Extract the (x, y) coordinate from the center of the cell holding the provided text.  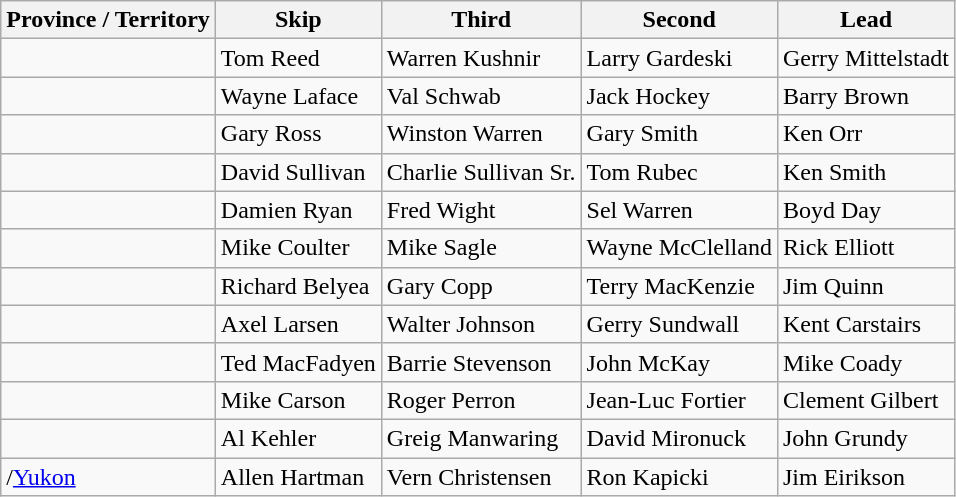
Ted MacFadyen (298, 362)
Jim Quinn (866, 286)
Val Schwab (481, 96)
Axel Larsen (298, 324)
Boyd Day (866, 210)
Mike Carson (298, 400)
Gary Copp (481, 286)
Province / Territory (108, 20)
Al Kehler (298, 438)
Gary Smith (679, 134)
Warren Kushnir (481, 58)
Barry Brown (866, 96)
Greig Manwaring (481, 438)
Vern Christensen (481, 477)
John Grundy (866, 438)
Third (481, 20)
Gerry Sundwall (679, 324)
Roger Perron (481, 400)
Wayne McClelland (679, 248)
Ken Orr (866, 134)
Gary Ross (298, 134)
Kent Carstairs (866, 324)
Ken Smith (866, 172)
Jim Eirikson (866, 477)
Mike Sagle (481, 248)
Jean-Luc Fortier (679, 400)
Fred Wight (481, 210)
Terry MacKenzie (679, 286)
David Mironuck (679, 438)
Sel Warren (679, 210)
Rick Elliott (866, 248)
Richard Belyea (298, 286)
Larry Gardeski (679, 58)
Tom Rubec (679, 172)
Mike Coulter (298, 248)
Tom Reed (298, 58)
John McKay (679, 362)
Walter Johnson (481, 324)
Gerry Mittelstadt (866, 58)
Barrie Stevenson (481, 362)
Winston Warren (481, 134)
Jack Hockey (679, 96)
Wayne Laface (298, 96)
Lead (866, 20)
Clement Gilbert (866, 400)
Mike Coady (866, 362)
Second (679, 20)
/Yukon (108, 477)
Charlie Sullivan Sr. (481, 172)
Allen Hartman (298, 477)
Damien Ryan (298, 210)
Ron Kapicki (679, 477)
David Sullivan (298, 172)
Skip (298, 20)
